From the cell containing the given text, extract its center point as [x, y] coordinate. 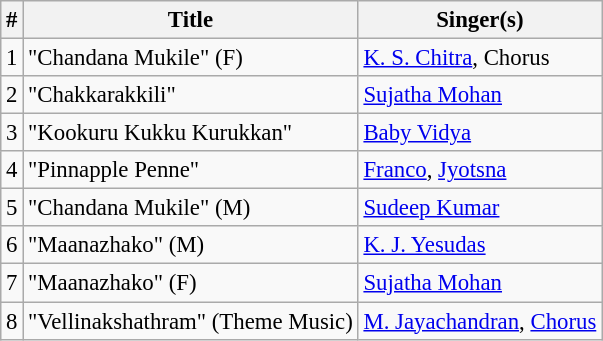
Title [190, 20]
M. Jayachandran, Chorus [480, 321]
5 [12, 208]
"Kookuru Kukku Kurukkan" [190, 133]
"Chakkarakkili" [190, 95]
K. J. Yesudas [480, 245]
"Chandana Mukile" (F) [190, 58]
"Maanazhako" (M) [190, 245]
1 [12, 58]
# [12, 20]
7 [12, 283]
6 [12, 245]
4 [12, 170]
Singer(s) [480, 20]
Baby Vidya [480, 133]
Sudeep Kumar [480, 208]
"Maanazhako" (F) [190, 283]
"Chandana Mukile" (M) [190, 208]
3 [12, 133]
"Vellinakshathram" (Theme Music) [190, 321]
Franco, Jyotsna [480, 170]
"Pinnapple Penne" [190, 170]
8 [12, 321]
2 [12, 95]
K. S. Chitra, Chorus [480, 58]
